Output the (X, Y) coordinate of the center of the cell containing the given text.  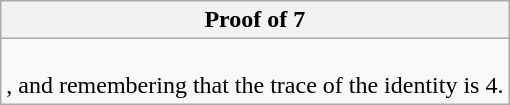
, and remembering that the trace of the identity is 4. (255, 72)
Proof of 7 (255, 20)
